Provide the [X, Y] coordinate of the cell's center where the given text is located.  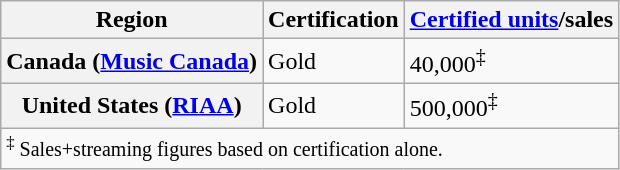
500,000‡ [511, 106]
Certified units/sales [511, 20]
United States (RIAA) [132, 106]
40,000‡ [511, 62]
Canada (Music Canada) [132, 62]
Region [132, 20]
Certification [334, 20]
‡ Sales+streaming figures based on certification alone. [310, 148]
